Locate the cell with the specified text and output its (x, y) center coordinate. 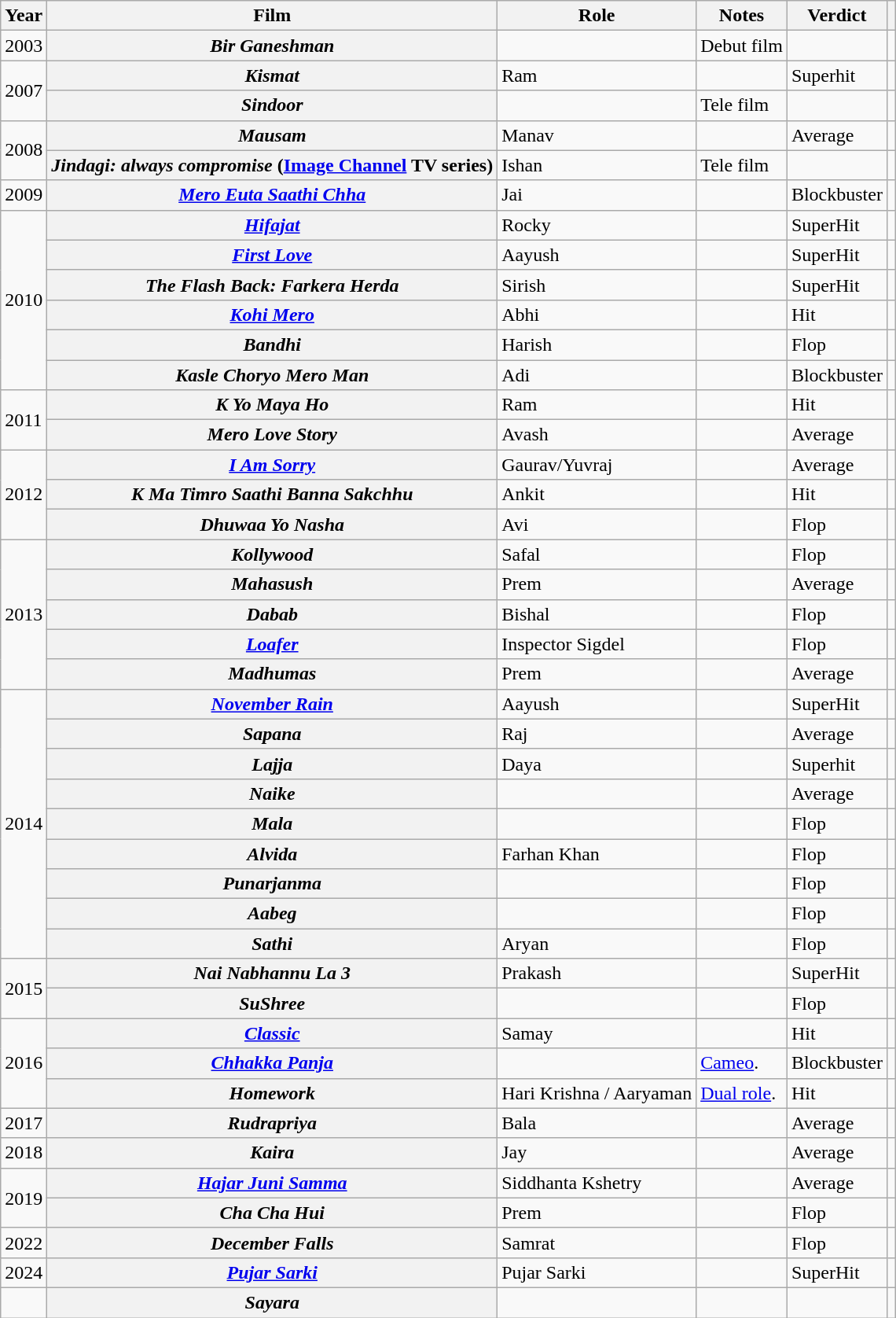
Notes (742, 16)
Role (597, 16)
Sapana (272, 734)
Mahasush (272, 584)
K Ma Timro Saathi Banna Sakchhu (272, 495)
Siddhanta Kshetry (597, 1183)
Nai Nabhannu La 3 (272, 974)
Kaira (272, 1153)
Cameo. (742, 1063)
2013 (24, 614)
Ankit (597, 495)
Classic (272, 1033)
Film (272, 16)
2018 (24, 1153)
Ishan (597, 165)
2008 (24, 150)
Adi (597, 375)
Aabeg (272, 914)
Sayara (272, 1302)
Kasle Choryo Mero Man (272, 375)
Rudrapriya (272, 1123)
Mero Euta Saathi Chha (272, 195)
Dabab (272, 614)
Kollywood (272, 554)
Daya (597, 764)
2024 (24, 1272)
Jindagi: always compromise (Image Channel TV series) (272, 165)
Jay (597, 1153)
Sirish (597, 285)
2007 (24, 90)
Farhan Khan (597, 853)
2010 (24, 300)
Samrat (597, 1243)
December Falls (272, 1243)
2016 (24, 1063)
Inspector Sigdel (597, 644)
Bishal (597, 614)
Aryan (597, 944)
Lajja (272, 764)
Hifajat (272, 225)
Madhumas (272, 674)
Hajar Juni Samma (272, 1183)
Sindoor (272, 105)
Samay (597, 1033)
The Flash Back: Farkera Herda (272, 285)
Manav (597, 135)
2014 (24, 824)
Naike (272, 793)
SuShree (272, 1003)
Raj (597, 734)
Dhuwaa Yo Nasha (272, 525)
2015 (24, 988)
Bandhi (272, 344)
November Rain (272, 704)
2012 (24, 495)
2009 (24, 195)
Kismat (272, 75)
Homework (272, 1093)
Debut film (742, 46)
Abhi (597, 315)
Gaurav/Yuvraj (597, 465)
First Love (272, 255)
Jai (597, 195)
2003 (24, 46)
Kohi Mero (272, 315)
Dual role. (742, 1093)
Chhakka Panja (272, 1063)
Mala (272, 823)
Bala (597, 1123)
Cha Cha Hui (272, 1213)
2011 (24, 420)
Sathi (272, 944)
K Yo Maya Ho (272, 405)
Year (24, 16)
Mausam (272, 135)
Rocky (597, 225)
2017 (24, 1123)
Punarjanma (272, 884)
2022 (24, 1243)
Harish (597, 344)
Mero Love Story (272, 435)
Loafer (272, 644)
2019 (24, 1198)
Bir Ganeshman (272, 46)
Alvida (272, 853)
Verdict (836, 16)
Avi (597, 525)
I Am Sorry (272, 465)
Hari Krishna / Aaryaman (597, 1093)
Avash (597, 435)
Prakash (597, 974)
Safal (597, 554)
